Detect which cell encompasses the target text, then output its [X, Y] center coordinate. 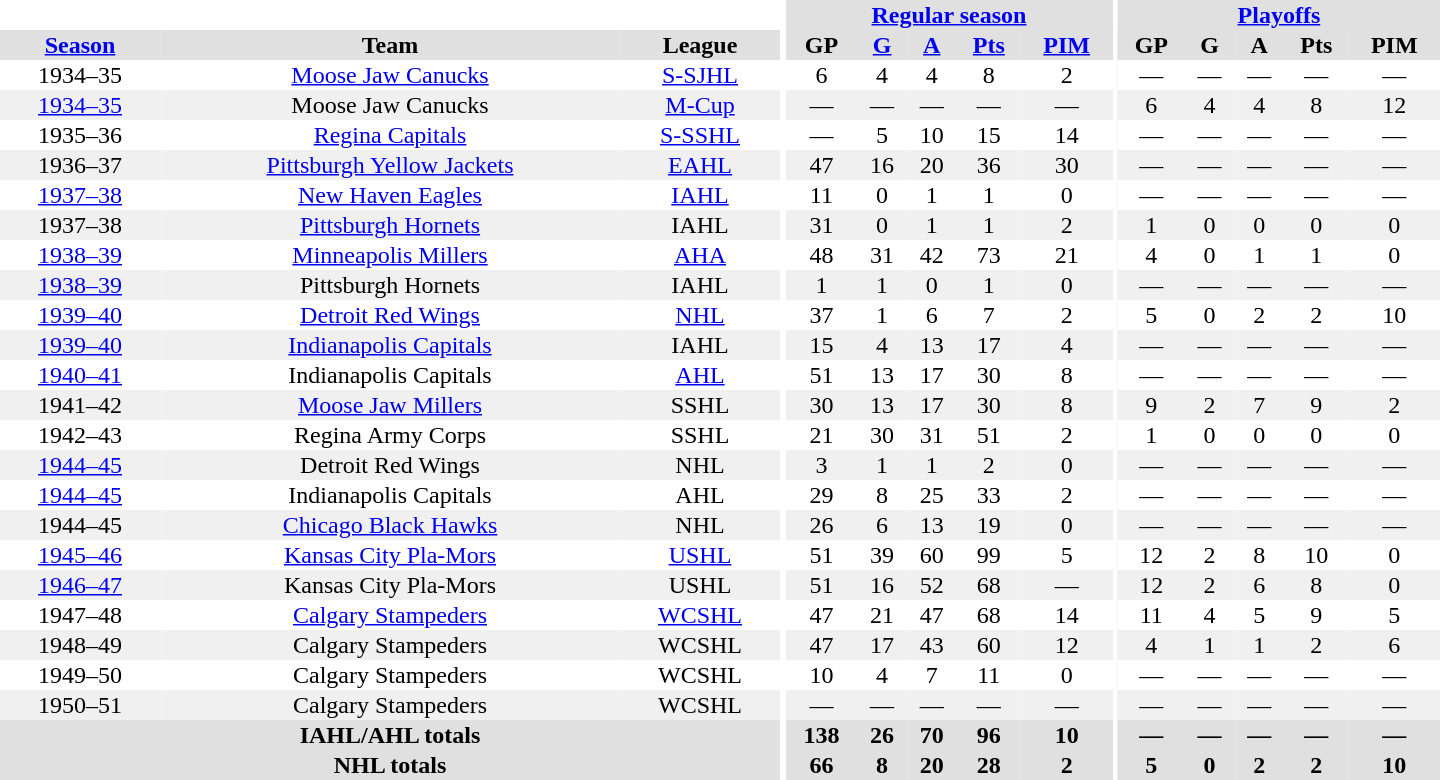
73 [989, 255]
Regina Army Corps [390, 435]
Season [80, 45]
League [700, 45]
Chicago Black Hawks [390, 525]
33 [989, 495]
66 [822, 765]
28 [989, 765]
19 [989, 525]
43 [932, 645]
NHL totals [390, 765]
IAHL/AHL totals [390, 735]
29 [822, 495]
Regina Capitals [390, 135]
1947–48 [80, 615]
37 [822, 315]
1935–36 [80, 135]
Playoffs [1279, 15]
New Haven Eagles [390, 195]
3 [822, 465]
1950–51 [80, 705]
1940–41 [80, 375]
Team [390, 45]
1945–46 [80, 555]
Pittsburgh Yellow Jackets [390, 165]
36 [989, 165]
96 [989, 735]
Regular season [950, 15]
M-Cup [700, 105]
Minneapolis Millers [390, 255]
42 [932, 255]
1936–37 [80, 165]
1946–47 [80, 585]
1949–50 [80, 675]
48 [822, 255]
1941–42 [80, 405]
EAHL [700, 165]
AHA [700, 255]
138 [822, 735]
52 [932, 585]
25 [932, 495]
S-SJHL [700, 75]
S-SSHL [700, 135]
1942–43 [80, 435]
39 [882, 555]
70 [932, 735]
1948–49 [80, 645]
99 [989, 555]
Moose Jaw Millers [390, 405]
